Search for the cell housing the specified text and yield its [X, Y] center coordinate. 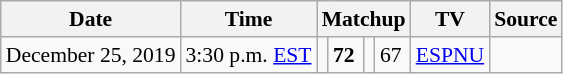
Source [526, 19]
3:30 p.m. EST [249, 55]
Time [249, 19]
December 25, 2019 [91, 55]
TV [450, 19]
Date [91, 19]
67 [393, 55]
72 [346, 55]
ESPNU [450, 55]
Matchup [364, 19]
